Output the (x, y) coordinate of the center of the cell containing the given text.  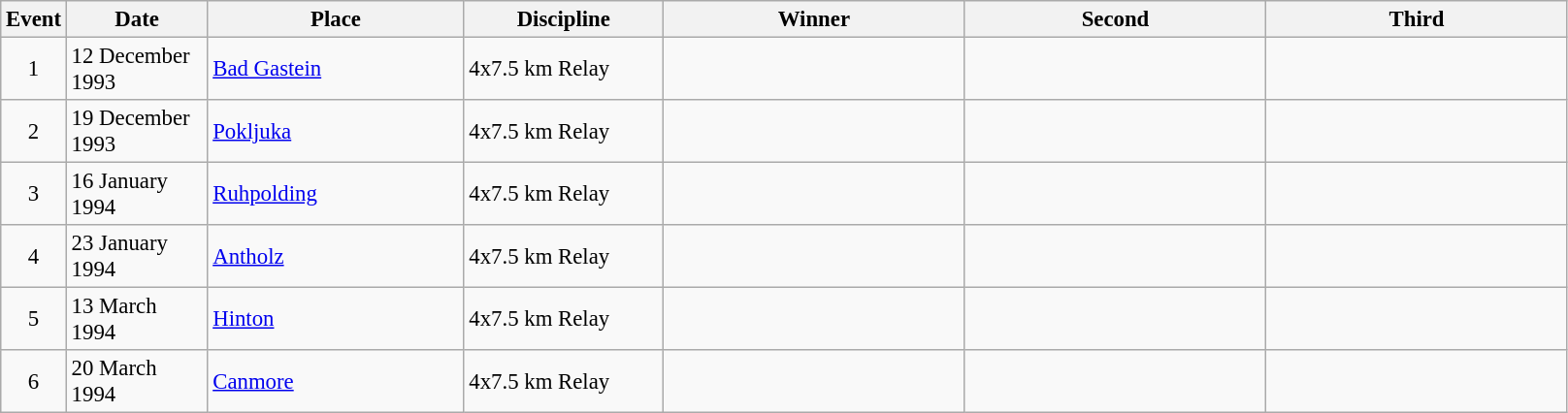
13 March 1994 (137, 320)
2 (34, 132)
Antholz (336, 256)
Ruhpolding (336, 194)
Place (336, 19)
3 (34, 194)
Third (1417, 19)
Discipline (564, 19)
16 January 1994 (137, 194)
12 December 1993 (137, 70)
Winner (815, 19)
5 (34, 320)
Second (1116, 19)
4 (34, 256)
Hinton (336, 320)
1 (34, 70)
Date (137, 19)
Event (34, 19)
Bad Gastein (336, 70)
23 January 1994 (137, 256)
Pokljuka (336, 132)
19 December 1993 (137, 132)
